Capture the cell that displays the provided text and extract its (X, Y) central coordinate. 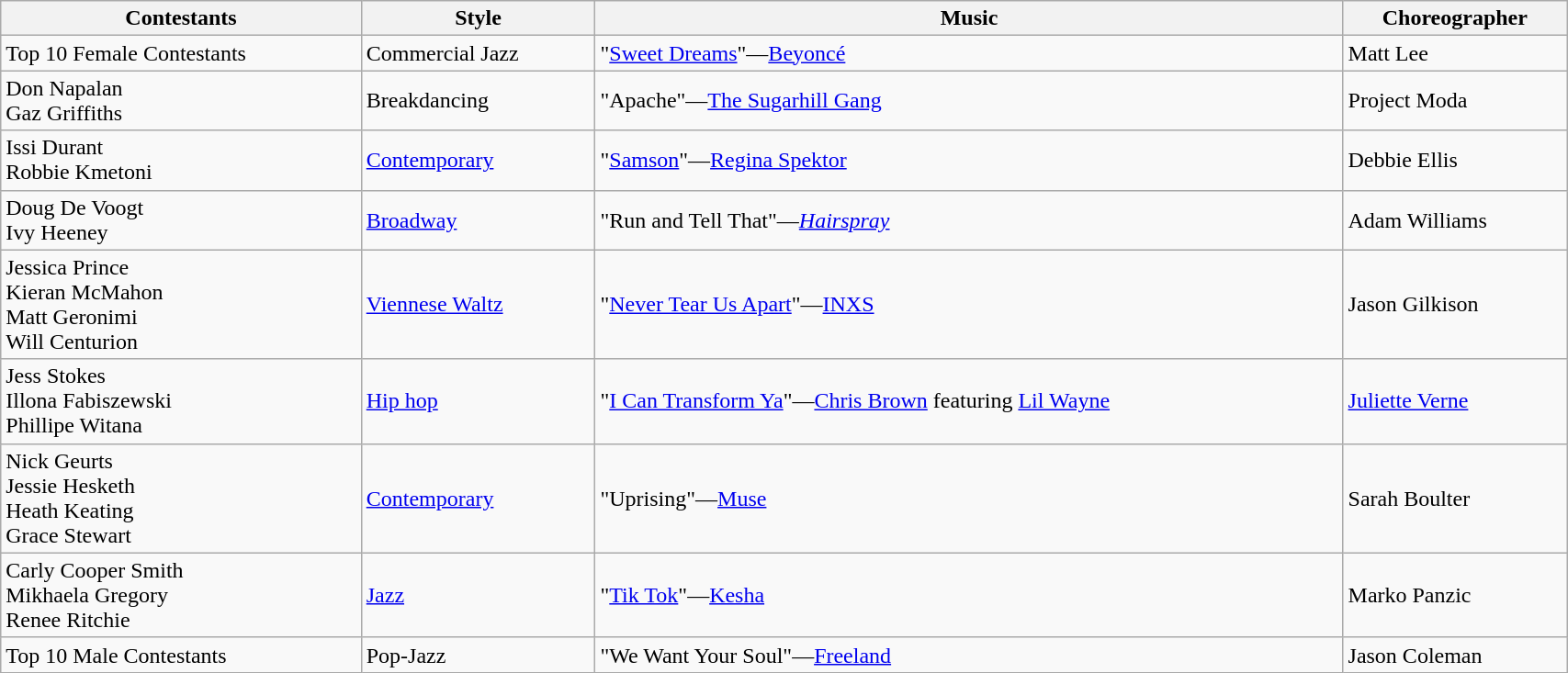
Music (969, 18)
Carly Cooper Smith Mikhaela Gregory Renee Ritchie (181, 595)
Broadway (478, 220)
Marko Panzic (1455, 595)
Viennese Waltz (478, 305)
Debbie Ellis (1455, 160)
"Tik Tok"—Kesha (969, 595)
Adam Williams (1455, 220)
Jason Gilkison (1455, 305)
"Run and Tell That"—Hairspray (969, 220)
Doug De Voogt Ivy Heeney (181, 220)
Choreographer (1455, 18)
"I Can Transform Ya"—Chris Brown featuring Lil Wayne (969, 401)
Don Napalan Gaz Griffiths (181, 101)
Jason Coleman (1455, 655)
Project Moda (1455, 101)
Matt Lee (1455, 53)
Jess Stokes Illona Fabiszewski Phillipe Witana (181, 401)
Pop-Jazz (478, 655)
"Never Tear Us Apart"—INXS (969, 305)
"Samson"—Regina Spektor (969, 160)
Top 10 Female Contestants (181, 53)
"Apache"—The Sugarhill Gang (969, 101)
"Sweet Dreams"—Beyoncé (969, 53)
Nick Geurts Jessie Hesketh Heath Keating Grace Stewart (181, 498)
Top 10 Male Contestants (181, 655)
Issi Durant Robbie Kmetoni (181, 160)
Contestants (181, 18)
Jessica Prince Kieran McMahon Matt Geronimi Will Centurion (181, 305)
"Uprising"—Muse (969, 498)
Jazz (478, 595)
Commercial Jazz (478, 53)
"We Want Your Soul"—Freeland (969, 655)
Breakdancing (478, 101)
Hip hop (478, 401)
Style (478, 18)
Sarah Boulter (1455, 498)
Juliette Verne (1455, 401)
